Provide the [X, Y] coordinate of the cell's center where the given text is located.  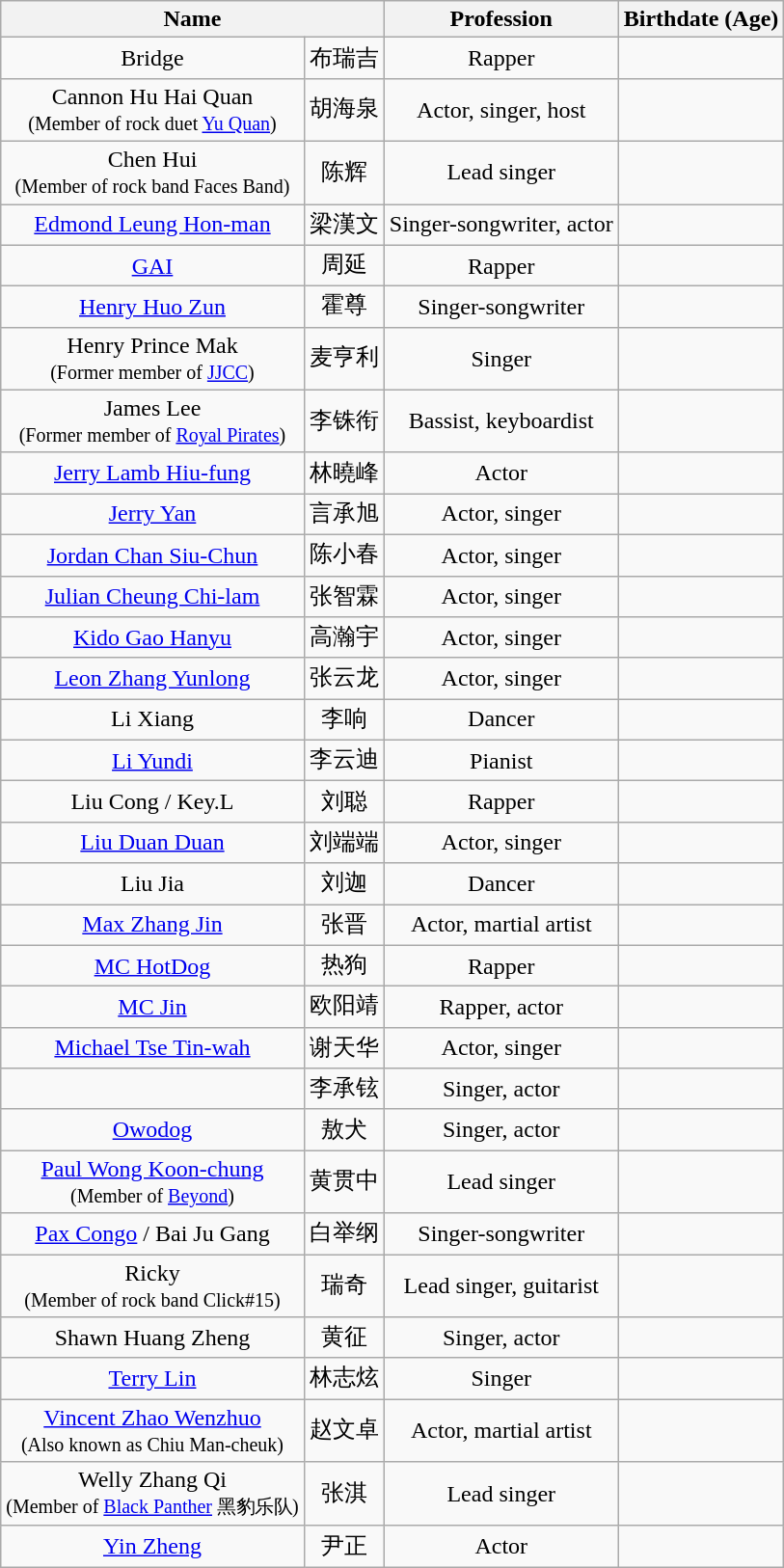
Liu Duan Duan [152, 843]
Vincent Zhao Wenzhuo(Also known as Chiu Man-cheuk) [152, 1431]
Henry Prince Mak(Former member of JJCC) [152, 359]
尹正 [343, 1547]
Leon Zhang Yunlong [152, 679]
瑞奇 [343, 1284]
黄征 [343, 1338]
李铢衔 [343, 420]
热狗 [343, 966]
Birthdate (Age) [701, 19]
言承旭 [343, 515]
刘聪 [343, 802]
Chen Hui(Member of rock band Faces Band) [152, 172]
白举纲 [343, 1234]
Lead singer, guitarist [501, 1284]
Bridge [152, 58]
胡海泉 [343, 110]
Jerry Yan [152, 515]
布瑞吉 [343, 58]
Julian Cheung Chi-lam [152, 596]
GAI [152, 266]
Henry Huo Zun [152, 307]
张云龙 [343, 679]
Li Xiang [152, 719]
麦亨利 [343, 359]
Bassist, keyboardist [501, 420]
Pax Congo / Bai Ju Gang [152, 1234]
谢天华 [343, 1047]
Edmond Leung Hon-man [152, 226]
Cannon Hu Hai Quan(Member of rock duet Yu Quan) [152, 110]
Singer-songwriter, actor [501, 226]
James Lee(Former member of Royal Pirates) [152, 420]
Liu Cong / Key.L [152, 802]
陈辉 [343, 172]
梁漢文 [343, 226]
李承铉 [343, 1090]
林曉峰 [343, 473]
Welly Zhang Qi(Member of Black Panther 黑豹乐队) [152, 1495]
赵文卓 [343, 1431]
Kido Gao Hanyu [152, 638]
敖犬 [343, 1130]
张晋 [343, 926]
Profession [501, 19]
MC HotDog [152, 966]
Terry Lin [152, 1379]
刘迦 [343, 883]
Jordan Chan Siu-Chun [152, 555]
MC Jin [152, 1007]
刘端端 [343, 843]
高瀚宇 [343, 638]
林志炫 [343, 1379]
欧阳靖 [343, 1007]
张淇 [343, 1495]
霍尊 [343, 307]
Michael Tse Tin-wah [152, 1047]
Actor, singer, host [501, 110]
Max Zhang Jin [152, 926]
Pianist [501, 760]
Liu Jia [152, 883]
陈小春 [343, 555]
Ricky(Member of rock band Click#15) [152, 1284]
张智霖 [343, 596]
Li Yundi [152, 760]
周延 [343, 266]
Rapper, actor [501, 1007]
Yin Zheng [152, 1547]
Shawn Huang Zheng [152, 1338]
Owodog [152, 1130]
李云迪 [343, 760]
李响 [343, 719]
Name [193, 19]
Jerry Lamb Hiu-fung [152, 473]
黄贯中 [343, 1182]
Paul Wong Koon-chung(Member of Beyond) [152, 1182]
